Pinpoint the cell where the given text exists, returning its (X, Y) midpoint coordinate. 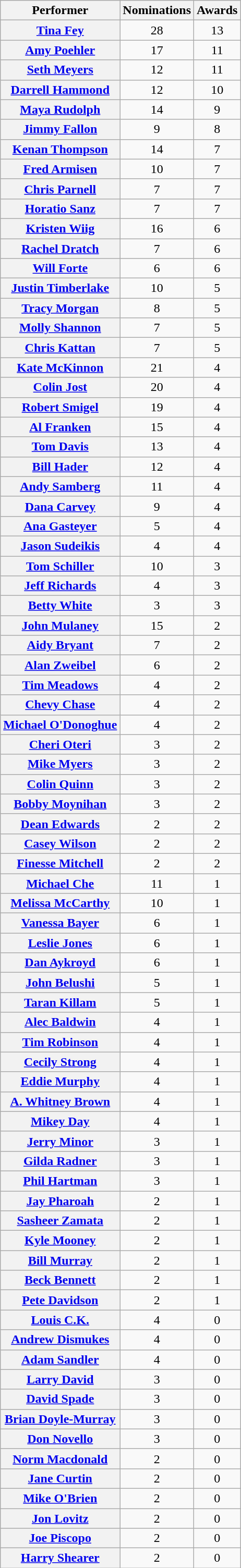
Joe Piscopo (61, 1538)
A. Whitney Brown (61, 1101)
Tom Davis (61, 447)
Molly Shannon (61, 328)
Jane Curtin (61, 1478)
Mikey Day (61, 1121)
Dana Carvey (61, 506)
Jimmy Fallon (61, 129)
Sasheer Zamata (61, 1221)
Mike Myers (61, 764)
Jerry Minor (61, 1141)
Colin Quinn (61, 784)
Kenan Thompson (61, 149)
Melissa McCarthy (61, 903)
Tracy Morgan (61, 308)
Michael O'Donoghue (61, 725)
Tom Schiller (61, 566)
Colin Jost (61, 387)
Betty White (61, 606)
Jeff Richards (61, 586)
Vanessa Bayer (61, 923)
Tim Meadows (61, 685)
Nominations (157, 10)
Leslie Jones (61, 943)
Phil Hartman (61, 1181)
Don Novello (61, 1439)
Bobby Moynihan (61, 804)
Rachel Dratch (61, 249)
John Belushi (61, 983)
Michael Che (61, 884)
John Mulaney (61, 626)
Al Franken (61, 427)
Norm Macdonald (61, 1459)
Will Forte (61, 268)
Dan Aykroyd (61, 963)
Ana Gasteyer (61, 526)
Maya Rudolph (61, 109)
Aidy Bryant (61, 645)
Chris Kattan (61, 348)
Dean Edwards (61, 824)
Andy Samberg (61, 486)
Louis C.K. (61, 1320)
Jason Sudeikis (61, 546)
Mike O'Brien (61, 1498)
Chevy Chase (61, 705)
Alec Baldwin (61, 1022)
Seth Meyers (61, 70)
Cheri Oteri (61, 744)
28 (157, 30)
Finesse Mitchell (61, 863)
David Spade (61, 1399)
Beck Bennett (61, 1280)
Gilda Radner (61, 1161)
19 (157, 407)
Justin Timberlake (61, 288)
Harry Shearer (61, 1558)
Horatio Sanz (61, 209)
Brian Doyle-Murray (61, 1419)
20 (157, 387)
Fred Armisen (61, 169)
Darrell Hammond (61, 90)
Chris Parnell (61, 189)
Amy Poehler (61, 50)
16 (157, 228)
Jon Lovitz (61, 1518)
Tim Robinson (61, 1042)
Jay Pharoah (61, 1200)
Casey Wilson (61, 843)
Robert Smigel (61, 407)
Bill Hader (61, 467)
Adam Sandler (61, 1359)
Performer (61, 10)
Pete Davidson (61, 1300)
Cecily Strong (61, 1062)
17 (157, 50)
Tina Fey (61, 30)
Bill Murray (61, 1260)
Andrew Dismukes (61, 1340)
Awards (217, 10)
Taran Killam (61, 1002)
Kristen Wiig (61, 228)
Eddie Murphy (61, 1082)
21 (157, 367)
Alan Zweibel (61, 665)
Larry David (61, 1379)
Kate McKinnon (61, 367)
Kyle Mooney (61, 1241)
